Output the (x, y) coordinate of the center of the cell containing the given text.  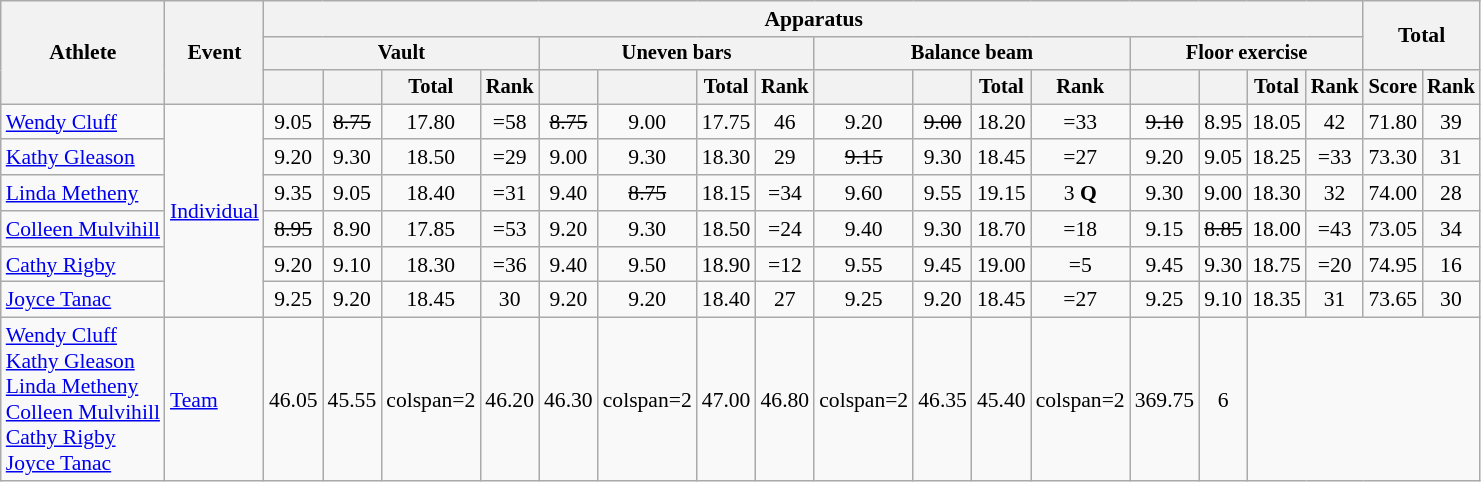
=20 (1335, 265)
18.05 (1276, 122)
Linda Metheny (83, 193)
29 (784, 158)
=58 (510, 122)
Uneven bars (676, 54)
369.75 (1164, 400)
=34 (784, 193)
46.20 (510, 400)
8.85 (1223, 229)
46.80 (784, 400)
46.30 (568, 400)
Balance beam (972, 54)
Team (214, 400)
Floor exercise (1247, 54)
18.15 (726, 193)
19.15 (1002, 193)
27 (784, 300)
46.05 (294, 400)
Colleen Mulvihill (83, 229)
18.25 (1276, 158)
=5 (1080, 265)
=29 (510, 158)
9.50 (648, 265)
17.80 (430, 122)
71.80 (1392, 122)
19.00 (1002, 265)
28 (1451, 193)
18.00 (1276, 229)
46.35 (942, 400)
3 Q (1080, 193)
Score (1392, 87)
=18 (1080, 229)
73.65 (1392, 300)
18.75 (1276, 265)
Wendy Cluff (83, 122)
47.00 (726, 400)
=31 (510, 193)
18.70 (1002, 229)
45.40 (1002, 400)
42 (1335, 122)
39 (1451, 122)
Apparatus (814, 19)
=12 (784, 265)
18.35 (1276, 300)
Joyce Tanac (83, 300)
73.05 (1392, 229)
9.35 (294, 193)
9.60 (864, 193)
74.95 (1392, 265)
74.00 (1392, 193)
16 (1451, 265)
6 (1223, 400)
17.75 (726, 122)
73.30 (1392, 158)
32 (1335, 193)
=24 (784, 229)
46 (784, 122)
34 (1451, 229)
18.90 (726, 265)
Kathy Gleason (83, 158)
Cathy Rigby (83, 265)
Athlete (83, 52)
8.90 (352, 229)
Individual (214, 211)
Event (214, 52)
17.85 (430, 229)
Vault (402, 54)
=36 (510, 265)
Wendy CluffKathy GleasonLinda MethenyColleen MulvihillCathy RigbyJoyce Tanac (83, 400)
=53 (510, 229)
18.20 (1002, 122)
45.55 (352, 400)
=43 (1335, 229)
